Locate the cell with the specified text and output its [X, Y] center coordinate. 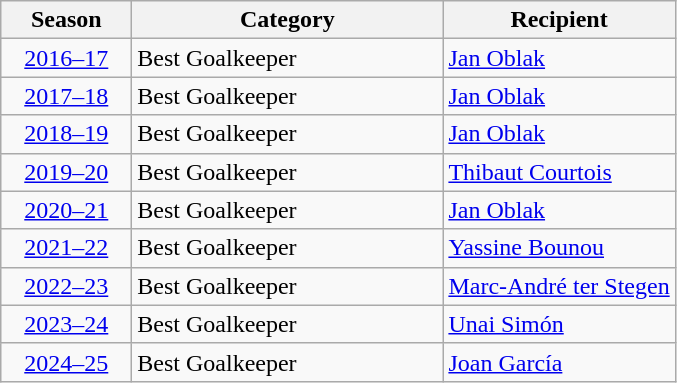
2022–23 [66, 286]
Unai Simón [559, 324]
2016–17 [66, 58]
Season [66, 20]
2017–18 [66, 96]
2024–25 [66, 362]
Marc-André ter Stegen [559, 286]
Thibaut Courtois [559, 172]
Recipient [559, 20]
2021–22 [66, 248]
Joan García [559, 362]
Category [288, 20]
2019–20 [66, 172]
2023–24 [66, 324]
2018–19 [66, 134]
Yassine Bounou [559, 248]
2020–21 [66, 210]
